Determine the (x, y) coordinate at the center of the cell enclosing the given text.  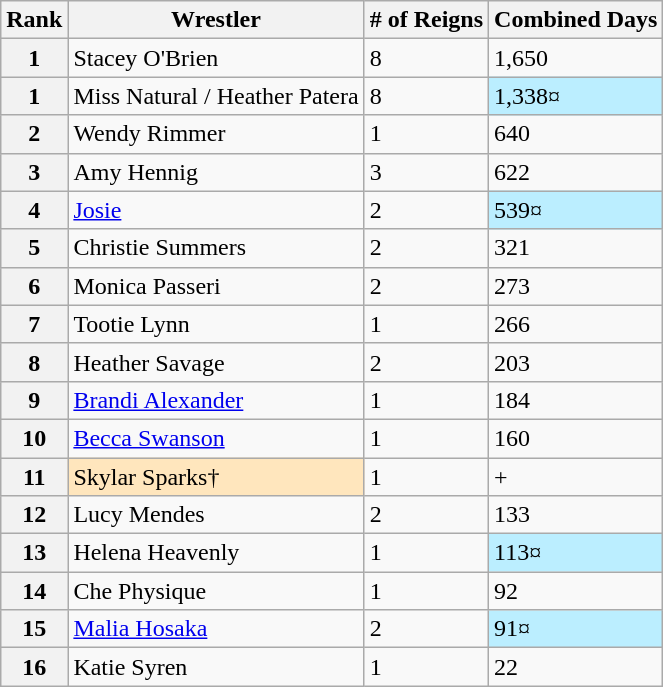
Amy Hennig (216, 172)
Wendy Rimmer (216, 134)
92 (576, 591)
10 (34, 438)
Helena Heavenly (216, 553)
273 (576, 286)
Monica Passeri (216, 286)
9 (34, 400)
184 (576, 400)
# of Reigns (426, 20)
Che Physique (216, 591)
6 (34, 286)
Brandi Alexander (216, 400)
5 (34, 248)
4 (34, 210)
203 (576, 362)
Heather Savage (216, 362)
+ (576, 477)
Katie Syren (216, 667)
Combined Days (576, 20)
266 (576, 324)
160 (576, 438)
Miss Natural / Heather Patera (216, 96)
133 (576, 515)
1,338¤ (576, 96)
Christie Summers (216, 248)
Becca Swanson (216, 438)
Malia Hosaka (216, 629)
640 (576, 134)
539¤ (576, 210)
14 (34, 591)
22 (576, 667)
Rank (34, 20)
16 (34, 667)
11 (34, 477)
321 (576, 248)
Lucy Mendes (216, 515)
622 (576, 172)
7 (34, 324)
Josie (216, 210)
12 (34, 515)
Wrestler (216, 20)
113¤ (576, 553)
Skylar Sparks† (216, 477)
15 (34, 629)
Stacey O'Brien (216, 58)
1,650 (576, 58)
91¤ (576, 629)
13 (34, 553)
Tootie Lynn (216, 324)
